Identify which cell holds the provided text, then report its (x, y) central coordinate. 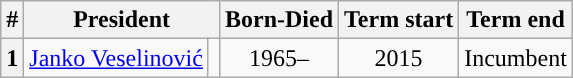
Incumbent (516, 58)
President (122, 20)
Term start (399, 20)
Born-Died (278, 20)
Janko Veselinović (116, 58)
# (12, 20)
2015 (399, 58)
1 (12, 58)
Term end (516, 20)
1965– (278, 58)
